Locate the cell with the specified text and output its (X, Y) center coordinate. 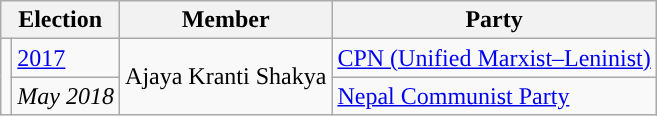
May 2018 (66, 96)
Election (60, 20)
2017 (66, 58)
Member (226, 20)
Nepal Communist Party (494, 96)
Ajaya Kranti Shakya (226, 77)
CPN (Unified Marxist–Leninist) (494, 58)
Party (494, 20)
